From the cell containing the given text, extract its center point as (x, y) coordinate. 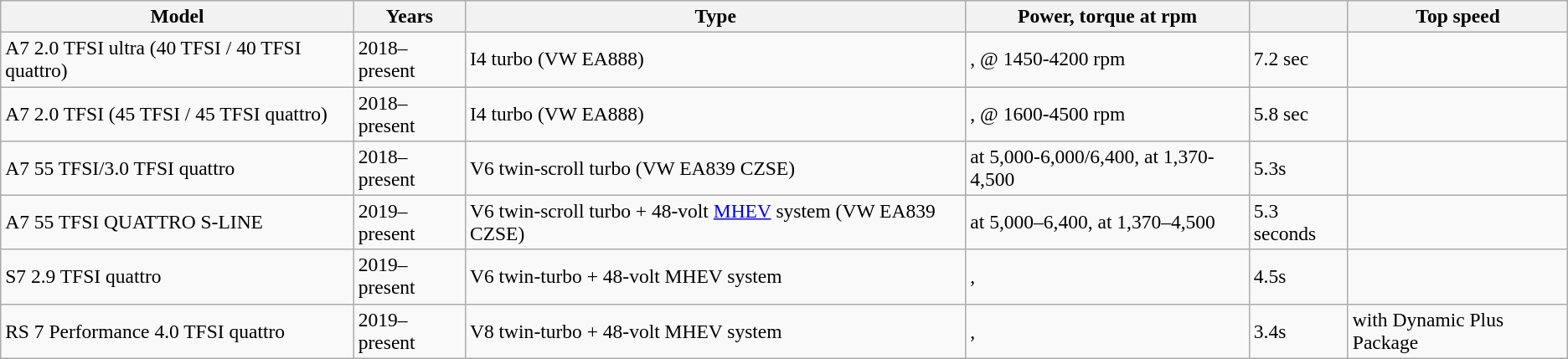
3.4s (1298, 331)
V6 twin-scroll turbo (VW EA839 CZSE) (715, 167)
Type (715, 16)
A7 2.0 TFSI ultra (40 TFSI / 40 TFSI quattro) (178, 59)
A7 55 TFSI QUATTRO S-LINE (178, 223)
Top speed (1457, 16)
5.8 sec (1298, 114)
at 5,000–6,400, at 1,370–4,500 (1107, 223)
A7 2.0 TFSI (45 TFSI / 45 TFSI quattro) (178, 114)
V8 twin-turbo + 48-volt MHEV system (715, 331)
4.5s (1298, 276)
at 5,000-6,000/6,400, at 1,370-4,500 (1107, 167)
V6 twin-turbo + 48-volt MHEV system (715, 276)
5.3s (1298, 167)
7.2 sec (1298, 59)
Power, torque at rpm (1107, 16)
, @ 1450-4200 rpm (1107, 59)
V6 twin-scroll turbo + 48-volt MHEV system (VW EA839 CZSE) (715, 223)
, @ 1600-4500 rpm (1107, 114)
5.3 seconds (1298, 223)
S7 2.9 TFSI quattro (178, 276)
with Dynamic Plus Package (1457, 331)
Model (178, 16)
RS 7 Performance 4.0 TFSI quattro (178, 331)
A7 55 TFSI/3.0 TFSI quattro (178, 167)
Years (409, 16)
